Pinpoint the cell where the given text exists, returning its [X, Y] midpoint coordinate. 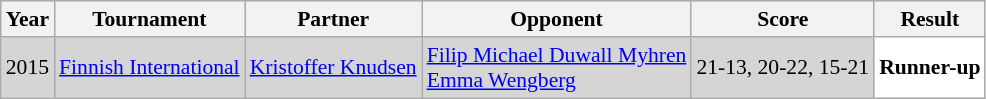
Opponent [557, 19]
Tournament [150, 19]
Score [782, 19]
Year [28, 19]
Finnish International [150, 68]
Runner-up [930, 68]
Result [930, 19]
21-13, 20-22, 15-21 [782, 68]
Partner [334, 19]
2015 [28, 68]
Kristoffer Knudsen [334, 68]
Filip Michael Duwall Myhren Emma Wengberg [557, 68]
